From the cell containing the given text, extract its center point as [x, y] coordinate. 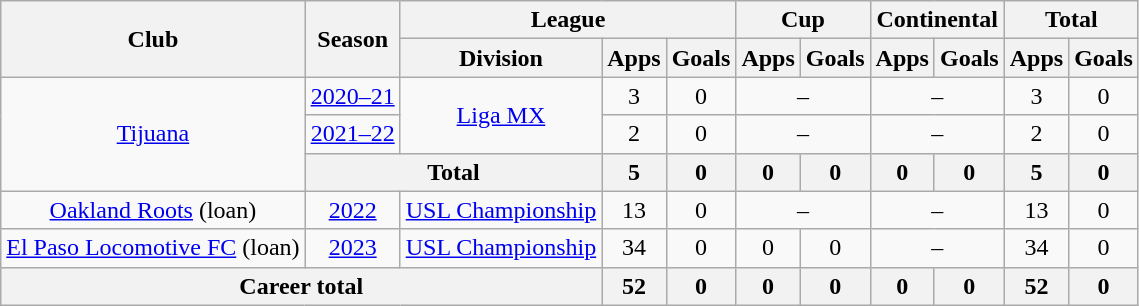
2022 [352, 210]
League [568, 20]
Oakland Roots (loan) [153, 210]
El Paso Locomotive FC (loan) [153, 248]
2021–22 [352, 134]
2023 [352, 248]
Liga MX [501, 115]
Career total [302, 286]
Continental [937, 20]
Cup [803, 20]
Season [352, 39]
2020–21 [352, 96]
Club [153, 39]
Tijuana [153, 134]
Division [501, 58]
